Pinpoint the cell where the given text exists, returning its [X, Y] midpoint coordinate. 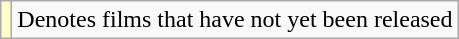
Denotes films that have not yet been released [235, 20]
